Identify which cell holds the provided text, then report its [x, y] central coordinate. 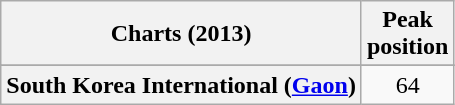
64 [407, 85]
Peakposition [407, 34]
Charts (2013) [182, 34]
South Korea International (Gaon) [182, 85]
